Scan for the cell matching the given text and deliver its (x, y) coordinate at center. 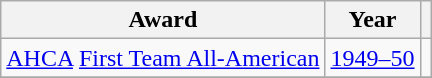
Award (163, 20)
1949–50 (372, 58)
Year (372, 20)
AHCA First Team All-American (163, 58)
